Capture the cell that displays the provided text and extract its (x, y) central coordinate. 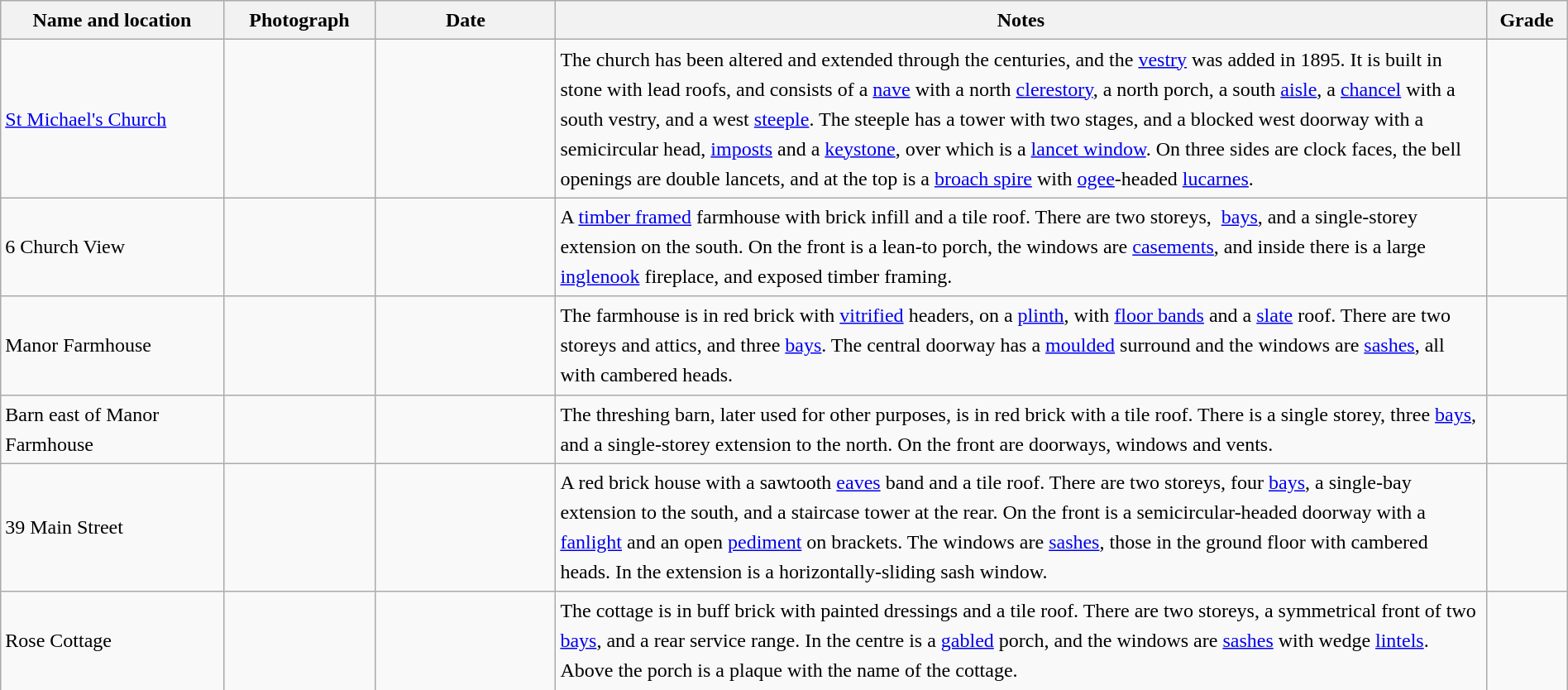
Photograph (299, 20)
Rose Cottage (112, 640)
6 Church View (112, 247)
Barn east of Manor Farmhouse (112, 429)
St Michael's Church (112, 119)
Date (466, 20)
Notes (1021, 20)
39 Main Street (112, 528)
Manor Farmhouse (112, 346)
Grade (1527, 20)
Name and location (112, 20)
